Detect which cell encompasses the target text, then output its [X, Y] center coordinate. 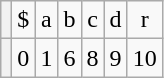
9 [116, 58]
0 [24, 58]
a [46, 20]
$ [24, 20]
6 [70, 58]
10 [144, 58]
b [70, 20]
c [92, 20]
d [116, 20]
8 [92, 58]
1 [46, 58]
r [144, 20]
